Return the (X, Y) coordinate for the center point of the cell that contains the specified text.  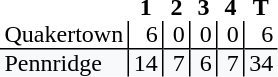
14 (145, 63)
Pennridge (64, 63)
34 (261, 63)
Quakertown (64, 35)
